Pinpoint the cell where the given text exists, returning its (x, y) midpoint coordinate. 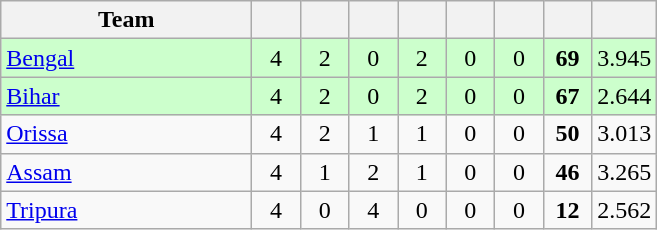
2.644 (624, 96)
Orissa (126, 134)
Bihar (126, 96)
2.562 (624, 210)
67 (568, 96)
69 (568, 58)
Bengal (126, 58)
Tripura (126, 210)
50 (568, 134)
3.945 (624, 58)
12 (568, 210)
Team (126, 20)
3.265 (624, 172)
Assam (126, 172)
3.013 (624, 134)
46 (568, 172)
